Capture the cell that displays the provided text and extract its [X, Y] central coordinate. 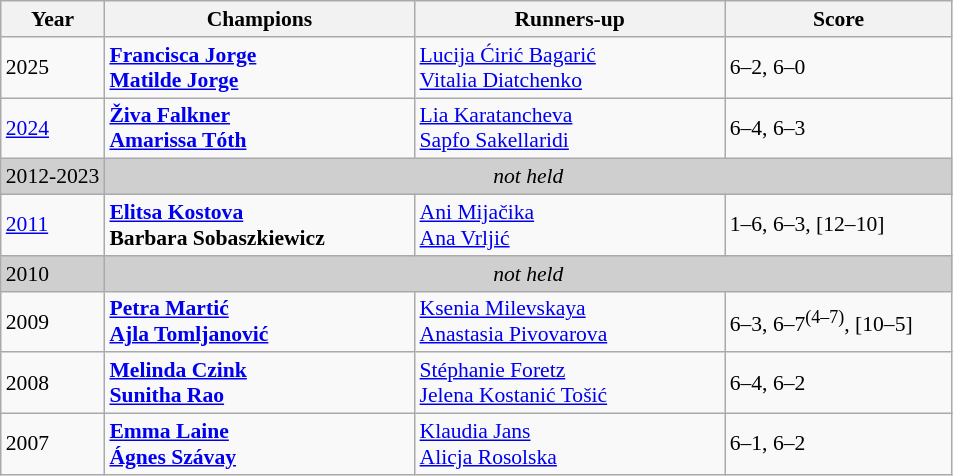
6–1, 6–2 [839, 444]
Score [839, 19]
2012-2023 [53, 177]
Stéphanie Foretz Jelena Kostanić Tošić [570, 384]
Ani Mijačika Ana Vrljić [570, 226]
2009 [53, 322]
Lia Karatancheva Sapfo Sakellaridi [570, 128]
Živa Falkner Amarissa Tóth [259, 128]
1–6, 6–3, [12–10] [839, 226]
Elitsa Kostova Barbara Sobaszkiewicz [259, 226]
2025 [53, 68]
2007 [53, 444]
Petra Martić Ajla Tomljanović [259, 322]
Champions [259, 19]
Francisca Jorge Matilde Jorge [259, 68]
6–4, 6–2 [839, 384]
6–2, 6–0 [839, 68]
2011 [53, 226]
Klaudia Jans Alicja Rosolska [570, 444]
Lucija Ćirić Bagarić Vitalia Diatchenko [570, 68]
Melinda Czink Sunitha Rao [259, 384]
2010 [53, 274]
2024 [53, 128]
6–4, 6–3 [839, 128]
Emma Laine Ágnes Szávay [259, 444]
Runners-up [570, 19]
6–3, 6–7(4–7), [10–5] [839, 322]
Ksenia Milevskaya Anastasia Pivovarova [570, 322]
2008 [53, 384]
Year [53, 19]
